Detect which cell encompasses the target text, then output its (X, Y) center coordinate. 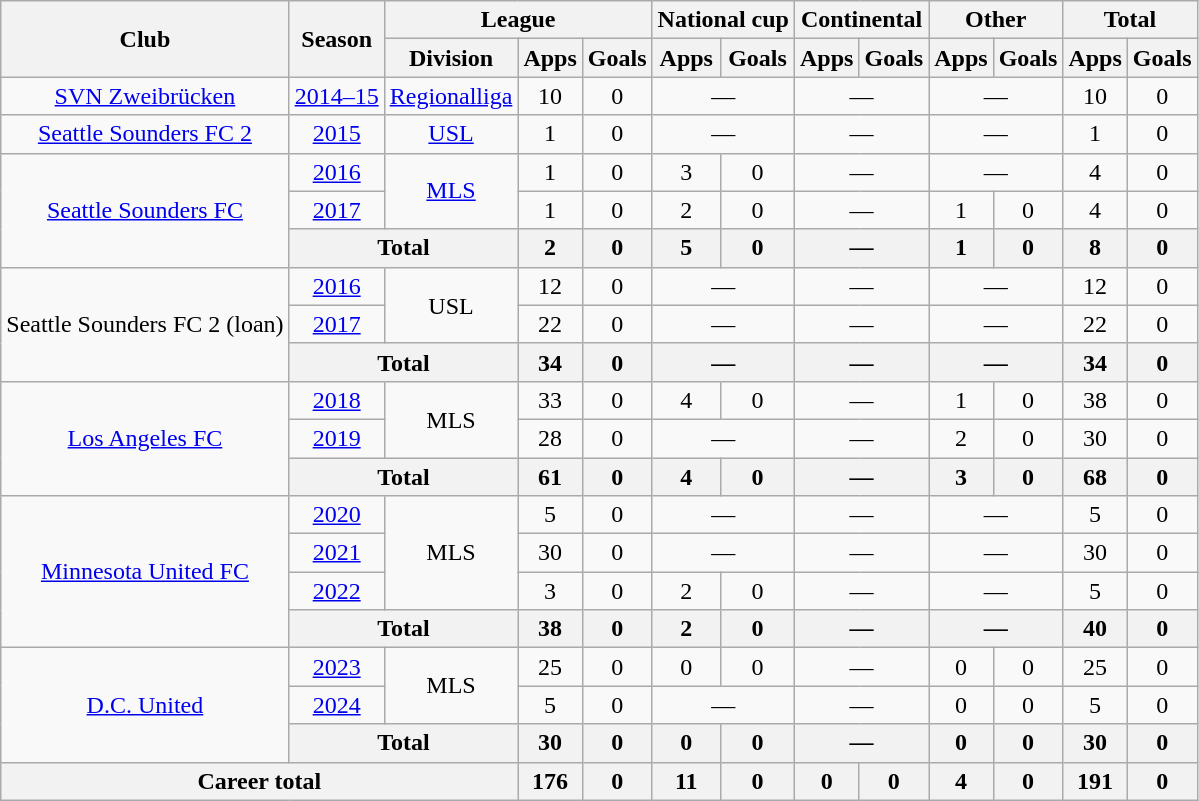
8 (1095, 248)
Los Angeles FC (145, 438)
2024 (336, 705)
28 (550, 438)
2019 (336, 438)
40 (1095, 629)
191 (1095, 781)
61 (550, 477)
Other (996, 20)
SVN Zweibrücken (145, 96)
2015 (336, 134)
Seattle Sounders FC 2 (145, 134)
11 (686, 781)
2023 (336, 667)
Continental (862, 20)
Regionalliga (451, 96)
Seattle Sounders FC 2 (loan) (145, 324)
League (518, 20)
2014–15 (336, 96)
2018 (336, 400)
68 (1095, 477)
2022 (336, 591)
33 (550, 400)
Division (451, 58)
2021 (336, 553)
2020 (336, 515)
176 (550, 781)
Seattle Sounders FC (145, 210)
National cup (723, 20)
Season (336, 39)
Club (145, 39)
Minnesota United FC (145, 572)
Career total (260, 781)
D.C. United (145, 705)
